Search for the cell housing the specified text and yield its [x, y] center coordinate. 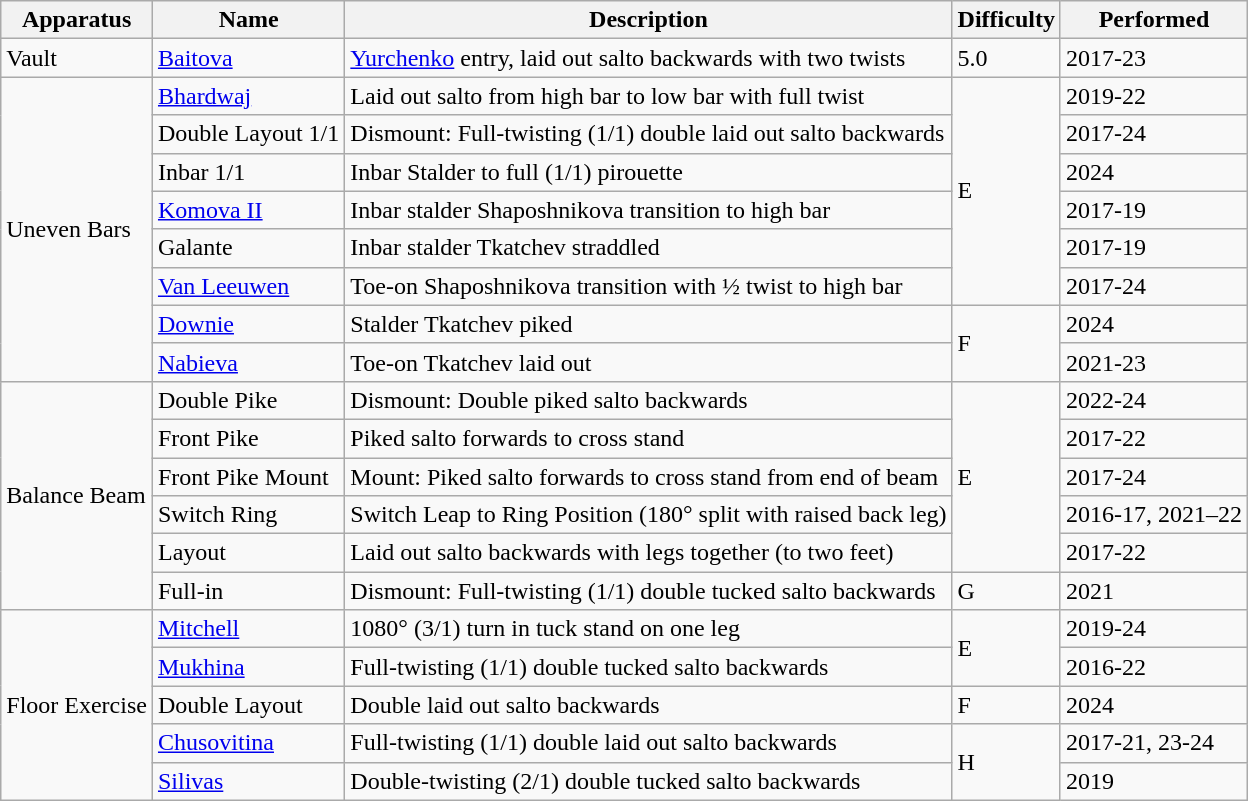
Apparatus [77, 20]
2021-23 [1154, 362]
Performed [1154, 20]
Double Layout 1/1 [248, 134]
Mitchell [248, 629]
Chusovitina [248, 743]
Silivas [248, 781]
Mukhina [248, 667]
2019 [1154, 781]
Balance Beam [77, 495]
Full-twisting (1/1) double laid out salto backwards [648, 743]
Baitova [248, 58]
Full-in [248, 591]
Layout [248, 553]
Dismount: Double piked salto backwards [648, 400]
Double Pike [248, 400]
Double laid out salto backwards [648, 705]
Inbar 1/1 [248, 172]
Mount: Piked salto forwards to cross stand from end of beam [648, 477]
Inbar stalder Shaposhnikova transition to high bar [648, 210]
Dismount: Full-twisting (1/1) double tucked salto backwards [648, 591]
Toe-on Tkatchev laid out [648, 362]
Komova II [248, 210]
Nabieva [248, 362]
H [1006, 762]
Floor Exercise [77, 705]
1080° (3/1) turn in tuck stand on one leg [648, 629]
Inbar stalder Tkatchev straddled [648, 248]
Switch Leap to Ring Position (180° split with raised back leg) [648, 515]
Inbar Stalder to full (1/1) pirouette [648, 172]
2017-21, 23-24 [1154, 743]
Description [648, 20]
2017-23 [1154, 58]
Double-twisting (2/1) double tucked salto backwards [648, 781]
2021 [1154, 591]
Piked salto forwards to cross stand [648, 438]
Van Leeuwen [248, 286]
Name [248, 20]
Full-twisting (1/1) double tucked salto backwards [648, 667]
Bhardwaj [248, 96]
Front Pike Mount [248, 477]
Vault [77, 58]
Galante [248, 248]
Dismount: Full-twisting (1/1) double laid out salto backwards [648, 134]
Downie [248, 324]
2016-22 [1154, 667]
Double Layout [248, 705]
2016-17, 2021–22 [1154, 515]
2019-22 [1154, 96]
G [1006, 591]
Toe-on Shaposhnikova transition with ½ twist to high bar [648, 286]
5.0 [1006, 58]
2022-24 [1154, 400]
Yurchenko entry, laid out salto backwards with two twists [648, 58]
2019-24 [1154, 629]
Front Pike [248, 438]
Switch Ring [248, 515]
Stalder Tkatchev piked [648, 324]
Laid out salto backwards with legs together (to two feet) [648, 553]
Uneven Bars [77, 229]
Laid out salto from high bar to low bar with full twist [648, 96]
Difficulty [1006, 20]
